Locate the cell with the specified text and output its [X, Y] center coordinate. 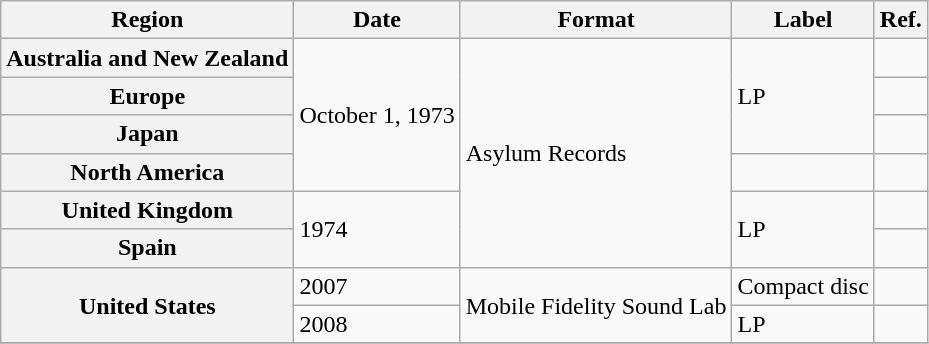
2008 [377, 324]
October 1, 1973 [377, 115]
Japan [148, 134]
Compact disc [803, 286]
2007 [377, 286]
Ref. [900, 20]
Date [377, 20]
Label [803, 20]
Mobile Fidelity Sound Lab [596, 305]
United States [148, 305]
1974 [377, 229]
United Kingdom [148, 210]
Spain [148, 248]
Asylum Records [596, 153]
Format [596, 20]
Region [148, 20]
North America [148, 172]
Europe [148, 96]
Australia and New Zealand [148, 58]
